Capture the cell that displays the provided text and extract its [x, y] central coordinate. 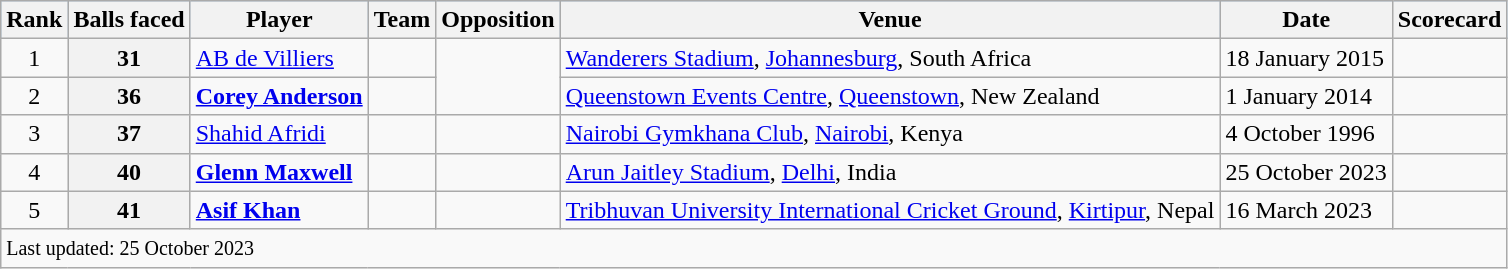
37 [129, 134]
Rank [34, 20]
Opposition [498, 20]
Venue [890, 20]
16 March 2023 [1306, 210]
1 [34, 58]
Date [1306, 20]
Player [279, 20]
Tribhuvan University International Cricket Ground, Kirtipur, Nepal [890, 210]
Corey Anderson [279, 96]
Queenstown Events Centre, Queenstown, New Zealand [890, 96]
31 [129, 58]
5 [34, 210]
25 October 2023 [1306, 172]
Wanderers Stadium, Johannesburg, South Africa [890, 58]
3 [34, 134]
Nairobi Gymkhana Club, Nairobi, Kenya [890, 134]
Glenn Maxwell [279, 172]
Asif Khan [279, 210]
36 [129, 96]
Balls faced [129, 20]
4 [34, 172]
2 [34, 96]
41 [129, 210]
Scorecard [1450, 20]
Team [402, 20]
AB de Villiers [279, 58]
40 [129, 172]
Last updated: 25 October 2023 [754, 248]
4 October 1996 [1306, 134]
Shahid Afridi [279, 134]
1 January 2014 [1306, 96]
Arun Jaitley Stadium, Delhi, India [890, 172]
18 January 2015 [1306, 58]
